Search for the cell housing the specified text and yield its [X, Y] center coordinate. 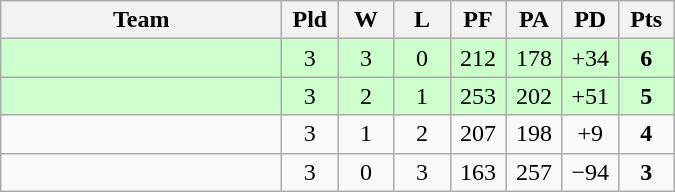
163 [478, 172]
+9 [590, 134]
198 [534, 134]
Pts [646, 20]
178 [534, 58]
W [366, 20]
4 [646, 134]
Pld [310, 20]
PD [590, 20]
−94 [590, 172]
+34 [590, 58]
PF [478, 20]
PA [534, 20]
Team [142, 20]
+51 [590, 96]
207 [478, 134]
202 [534, 96]
5 [646, 96]
212 [478, 58]
6 [646, 58]
257 [534, 172]
253 [478, 96]
L [422, 20]
